Locate the cell with the specified text and output its (X, Y) center coordinate. 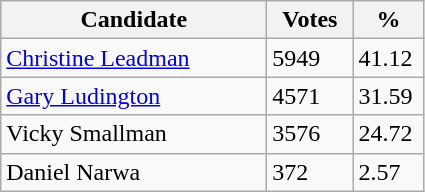
2.57 (388, 172)
Gary Ludington (134, 96)
Daniel Narwa (134, 172)
41.12 (388, 58)
Vicky Smallman (134, 134)
5949 (310, 58)
Christine Leadman (134, 58)
4571 (310, 96)
Votes (310, 20)
372 (310, 172)
Candidate (134, 20)
31.59 (388, 96)
% (388, 20)
24.72 (388, 134)
3576 (310, 134)
